For the text-containing cell, return its midpoint in [x, y] coordinate format. 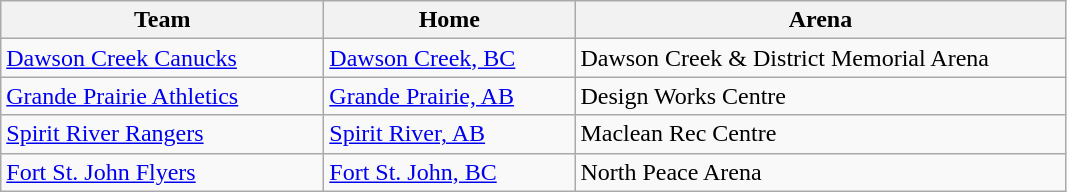
Grande Prairie Athletics [162, 96]
Maclean Rec Centre [820, 134]
North Peace Arena [820, 172]
Fort St. John Flyers [162, 172]
Dawson Creek, BC [450, 58]
Dawson Creek Canucks [162, 58]
Grande Prairie, AB [450, 96]
Spirit River, AB [450, 134]
Arena [820, 20]
Team [162, 20]
Fort St. John, BC [450, 172]
Home [450, 20]
Dawson Creek & District Memorial Arena [820, 58]
Spirit River Rangers [162, 134]
Design Works Centre [820, 96]
